From the cell containing the given text, extract its center point as (X, Y) coordinate. 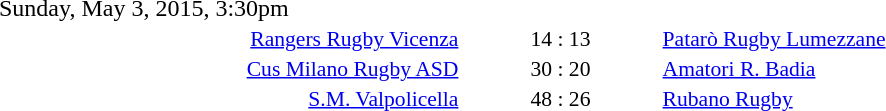
14 : 13 (560, 38)
30 : 20 (560, 68)
